Return [x, y] of the center of cell containing provided text 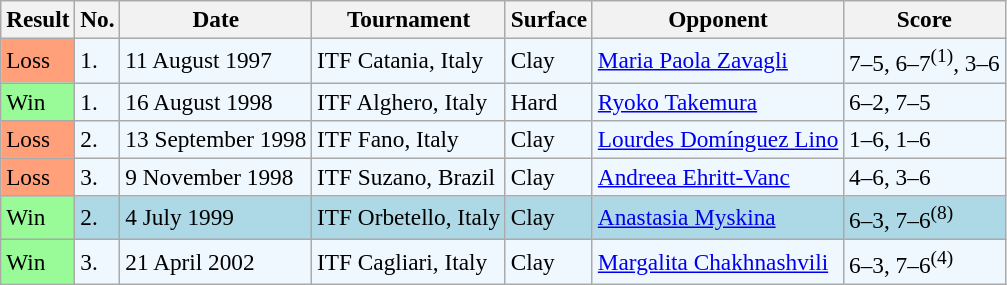
9 November 1998 [216, 177]
6–2, 7–5 [924, 101]
11 August 1997 [216, 60]
No. [98, 19]
7–5, 6–7(1), 3–6 [924, 60]
Hard [548, 101]
13 September 1998 [216, 139]
Score [924, 19]
6–3, 7–6(8) [924, 217]
Anastasia Myskina [718, 217]
Surface [548, 19]
4 July 1999 [216, 217]
ITF Fano, Italy [409, 139]
Andreea Ehritt-Vanc [718, 177]
Lourdes Domínguez Lino [718, 139]
Tournament [409, 19]
4–6, 3–6 [924, 177]
16 August 1998 [216, 101]
21 April 2002 [216, 261]
Margalita Chakhnashvili [718, 261]
Date [216, 19]
6–3, 7–6(4) [924, 261]
Ryoko Takemura [718, 101]
ITF Alghero, Italy [409, 101]
Opponent [718, 19]
1–6, 1–6 [924, 139]
Maria Paola Zavagli [718, 60]
ITF Cagliari, Italy [409, 261]
ITF Catania, Italy [409, 60]
ITF Orbetello, Italy [409, 217]
Result [38, 19]
ITF Suzano, Brazil [409, 177]
